Find where the given text appears and provide that cell's center as [X, Y] coordinate. 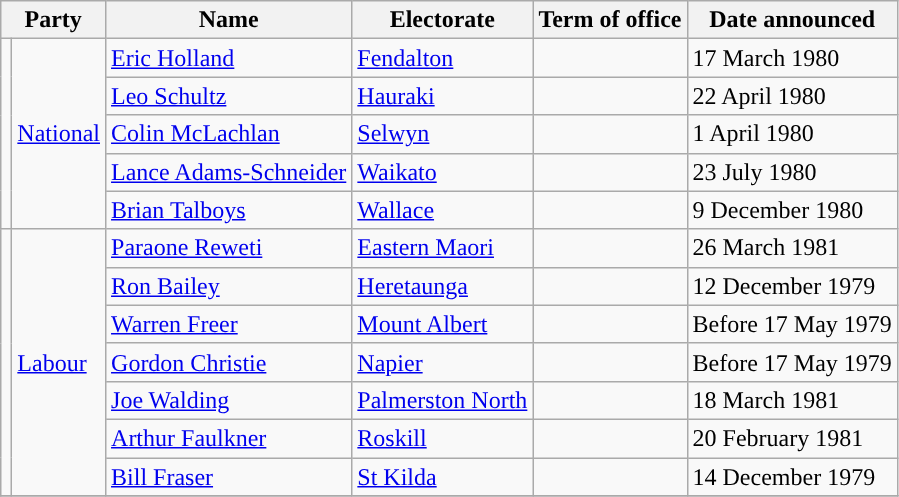
Wallace [442, 210]
Electorate [442, 20]
23 July 1980 [792, 172]
20 February 1981 [792, 438]
Labour [59, 362]
Warren Freer [229, 324]
Gordon Christie [229, 362]
Hauraki [442, 96]
Leo Schultz [229, 96]
22 April 1980 [792, 96]
National [59, 134]
St Kilda [442, 477]
9 December 1980 [792, 210]
Heretaunga [442, 286]
Date announced [792, 20]
12 December 1979 [792, 286]
Eric Holland [229, 58]
1 April 1980 [792, 134]
14 December 1979 [792, 477]
Ron Bailey [229, 286]
Joe Walding [229, 400]
Waikato [442, 172]
Party [54, 20]
Fendalton [442, 58]
26 March 1981 [792, 248]
Arthur Faulkner [229, 438]
Palmerston North [442, 400]
17 March 1980 [792, 58]
Term of office [610, 20]
18 March 1981 [792, 400]
Bill Fraser [229, 477]
Name [229, 20]
Brian Talboys [229, 210]
Eastern Maori [442, 248]
Paraone Reweti [229, 248]
Napier [442, 362]
Lance Adams-Schneider [229, 172]
Colin McLachlan [229, 134]
Selwyn [442, 134]
Mount Albert [442, 324]
Roskill [442, 438]
